Search for the cell housing the specified text and yield its (x, y) center coordinate. 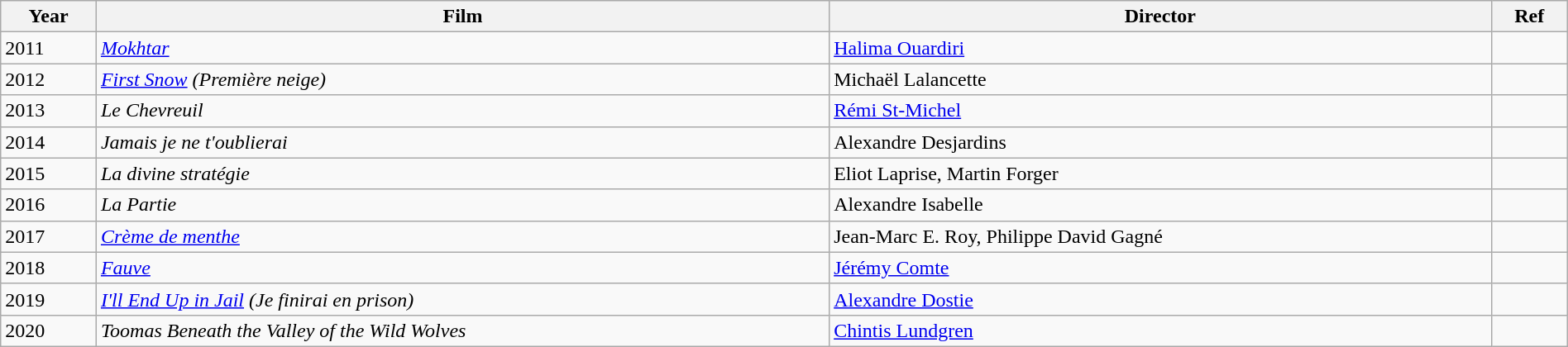
Alexandre Dostie (1160, 299)
2014 (49, 142)
2012 (49, 79)
2016 (49, 205)
Director (1160, 17)
Jérémy Comte (1160, 268)
Toomas Beneath the Valley of the Wild Wolves (462, 330)
Jamais je ne t'oublierai (462, 142)
Mokhtar (462, 48)
2017 (49, 236)
La Partie (462, 205)
Michaël Lalancette (1160, 79)
I'll End Up in Jail (Je finirai en prison) (462, 299)
Eliot Laprise, Martin Forger (1160, 173)
Ref (1529, 17)
Fauve (462, 268)
Year (49, 17)
Film (462, 17)
2013 (49, 111)
Halima Ouardiri (1160, 48)
2015 (49, 173)
First Snow (Première neige) (462, 79)
Chintis Lundgren (1160, 330)
Le Chevreuil (462, 111)
2018 (49, 268)
Alexandre Isabelle (1160, 205)
2020 (49, 330)
La divine stratégie (462, 173)
Jean-Marc E. Roy, Philippe David Gagné (1160, 236)
Crème de menthe (462, 236)
2011 (49, 48)
Rémi St-Michel (1160, 111)
2019 (49, 299)
Alexandre Desjardins (1160, 142)
